Scan for the cell matching the given text and deliver its [x, y] coordinate at center. 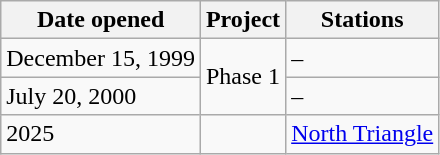
2025 [101, 134]
Date opened [101, 20]
Project [242, 20]
Stations [362, 20]
North Triangle [362, 134]
July 20, 2000 [101, 96]
Phase 1 [242, 77]
December 15, 1999 [101, 58]
